Capture the cell that displays the provided text and extract its (X, Y) central coordinate. 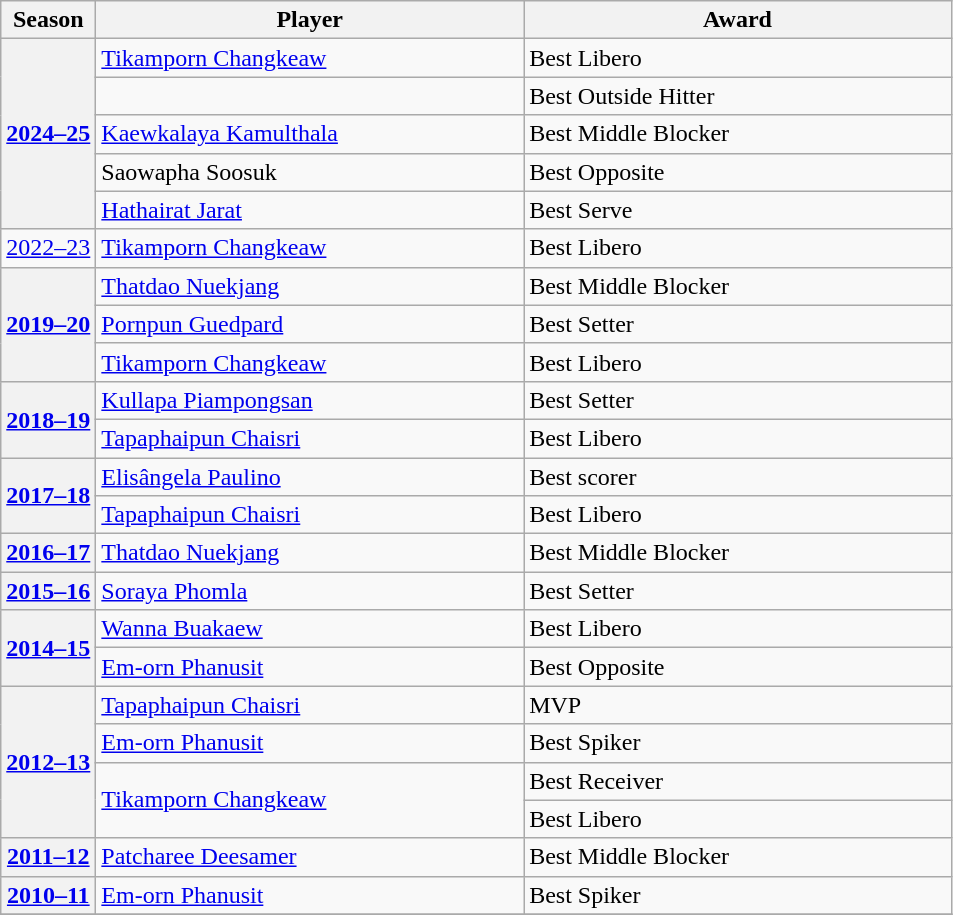
Best Outside Hitter (738, 96)
Kaewkalaya Kamulthala (310, 134)
Best Serve (738, 210)
Best Receiver (738, 781)
2018–19 (48, 419)
Best scorer (738, 477)
Kullapa Piampongsan (310, 400)
Pornpun Guedpard (310, 324)
2017–18 (48, 496)
2016–17 (48, 553)
2024–25 (48, 134)
Award (738, 20)
2015–16 (48, 591)
2012–13 (48, 762)
2019–20 (48, 324)
Patcharee Deesamer (310, 857)
2022–23 (48, 248)
Soraya Phomla (310, 591)
Elisângela Paulino (310, 477)
2010–11 (48, 895)
Saowapha Soosuk (310, 172)
MVP (738, 705)
2011–12 (48, 857)
2014–15 (48, 648)
Hathairat Jarat (310, 210)
Player (310, 20)
Season (48, 20)
Wanna Buakaew (310, 629)
